Return (X, Y) of the center of cell containing provided text 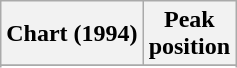
Chart (1994) (72, 34)
Peakposition (189, 34)
